Return the [x, y] coordinate for the center point of the cell that contains the specified text.  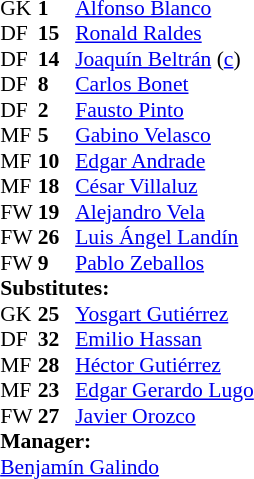
Carlos Bonet [164, 85]
Gabino Velasco [164, 135]
23 [57, 391]
10 [57, 161]
5 [57, 135]
15 [57, 33]
Manager: [127, 441]
GK [19, 314]
Edgar Andrade [164, 161]
32 [57, 339]
Substitutes: [127, 289]
César Villaluz [164, 187]
27 [57, 416]
Edgar Gerardo Lugo [164, 391]
Joaquín Beltrán (c) [164, 59]
2 [57, 110]
Fausto Pinto [164, 110]
Emilio Hassan [164, 339]
Luis Ángel Landín [164, 237]
26 [57, 237]
Alejandro Vela [164, 212]
14 [57, 59]
9 [57, 263]
25 [57, 314]
19 [57, 212]
Yosgart Gutiérrez [164, 314]
Ronald Raldes [164, 33]
8 [57, 85]
28 [57, 365]
18 [57, 187]
Héctor Gutiérrez [164, 365]
Pablo Zeballos [164, 263]
Javier Orozco [164, 416]
